Determine the (x, y) coordinate at the center of the cell enclosing the given text.  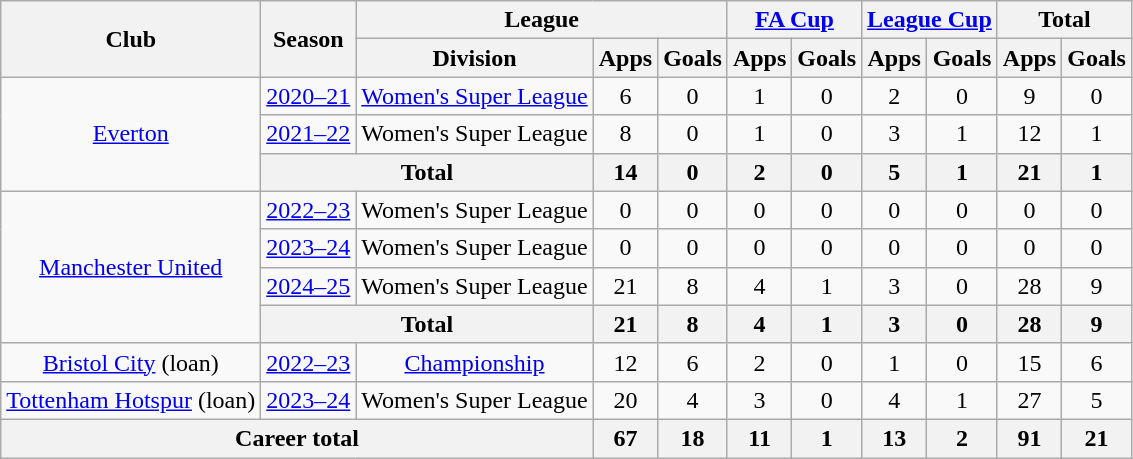
Career total (297, 438)
Season (308, 39)
Manchester United (131, 267)
20 (625, 400)
Division (474, 58)
Everton (131, 134)
FA Cup (794, 20)
2021–22 (308, 134)
91 (1029, 438)
2024–25 (308, 286)
League (542, 20)
Tottenham Hotspur (loan) (131, 400)
11 (759, 438)
League Cup (930, 20)
2020–21 (308, 96)
15 (1029, 362)
Club (131, 39)
18 (693, 438)
Championship (474, 362)
14 (625, 172)
67 (625, 438)
13 (894, 438)
Bristol City (loan) (131, 362)
27 (1029, 400)
